Return the (x, y) coordinate for the center point of the cell that contains the specified text.  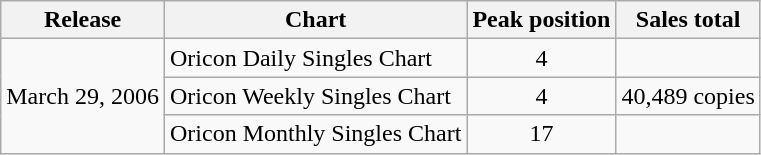
Sales total (688, 20)
17 (542, 134)
Peak position (542, 20)
Chart (315, 20)
Oricon Monthly Singles Chart (315, 134)
Oricon Weekly Singles Chart (315, 96)
March 29, 2006 (83, 96)
40,489 copies (688, 96)
Release (83, 20)
Oricon Daily Singles Chart (315, 58)
